Extract the [x, y] coordinate from the center of the cell holding the provided text.  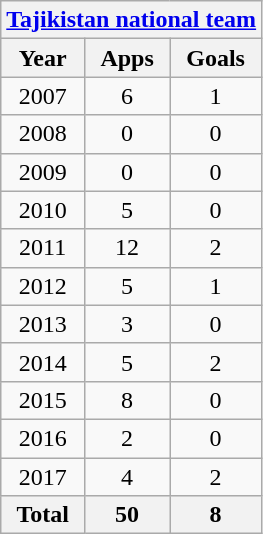
Goals [216, 58]
6 [128, 96]
2008 [43, 134]
2009 [43, 172]
12 [128, 248]
3 [128, 324]
2012 [43, 286]
2007 [43, 96]
Apps [128, 58]
2016 [43, 438]
4 [128, 477]
2011 [43, 248]
2015 [43, 400]
2017 [43, 477]
2013 [43, 324]
Total [43, 515]
50 [128, 515]
Year [43, 58]
2014 [43, 362]
2010 [43, 210]
Tajikistan national team [132, 20]
